Capture the cell that displays the provided text and extract its (x, y) central coordinate. 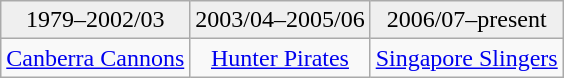
Hunter Pirates (280, 58)
Singapore Slingers (466, 58)
2003/04–2005/06 (280, 20)
1979–2002/03 (96, 20)
2006/07–present (466, 20)
Canberra Cannons (96, 58)
